Return [x, y] of the center of cell containing provided text 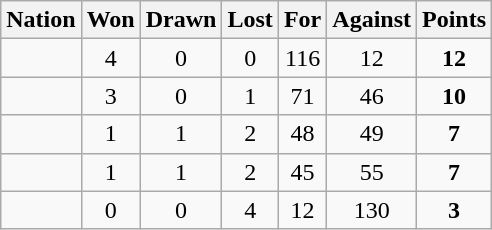
48 [302, 134]
55 [372, 172]
10 [454, 96]
45 [302, 172]
Won [110, 20]
Nation [41, 20]
For [302, 20]
49 [372, 134]
130 [372, 210]
Against [372, 20]
71 [302, 96]
Lost [250, 20]
Points [454, 20]
46 [372, 96]
Drawn [181, 20]
116 [302, 58]
